For the text-containing cell, return its midpoint in [x, y] coordinate format. 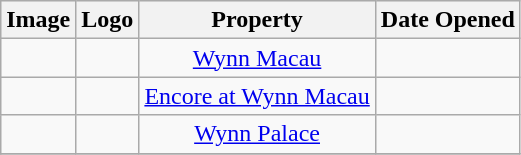
Date Opened [448, 20]
Wynn Palace [257, 134]
Logo [108, 20]
Image [38, 20]
Wynn Macau [257, 58]
Encore at Wynn Macau [257, 96]
Property [257, 20]
